Output the [x, y] coordinate of the center of the cell containing the given text.  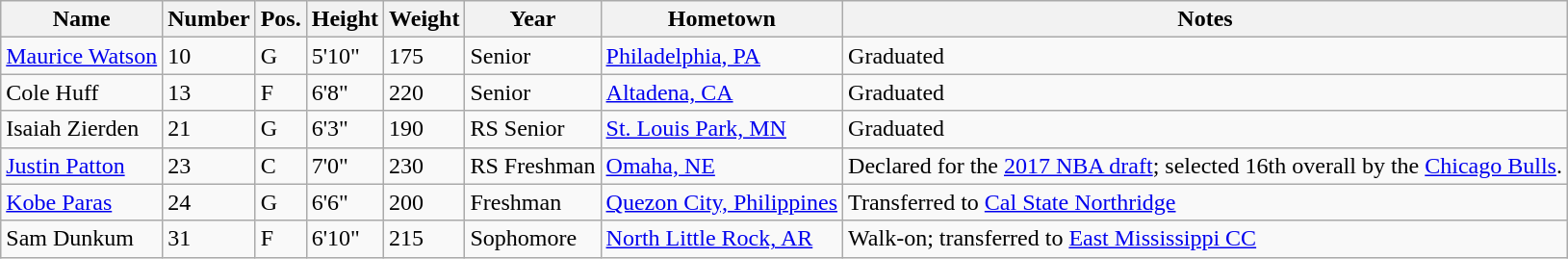
Freshman [533, 202]
215 [424, 239]
Declared for the 2017 NBA draft; selected 16th overall by the Chicago Bulls. [1205, 166]
Walk-on; transferred to East Mississippi CC [1205, 239]
Sam Dunkum [82, 239]
Cole Huff [82, 92]
Year [533, 19]
St. Louis Park, MN [722, 129]
C [281, 166]
Maurice Watson [82, 56]
Altadena, CA [722, 92]
Philadelphia, PA [722, 56]
6'8" [345, 92]
175 [424, 56]
Isaiah Zierden [82, 129]
23 [209, 166]
21 [209, 129]
6'6" [345, 202]
31 [209, 239]
6'10" [345, 239]
Omaha, NE [722, 166]
200 [424, 202]
Height [345, 19]
220 [424, 92]
7'0" [345, 166]
Kobe Paras [82, 202]
Transferred to Cal State Northridge [1205, 202]
RS Senior [533, 129]
Justin Patton [82, 166]
230 [424, 166]
North Little Rock, AR [722, 239]
6'3" [345, 129]
Name [82, 19]
5'10" [345, 56]
24 [209, 202]
Sophomore [533, 239]
Weight [424, 19]
Number [209, 19]
13 [209, 92]
190 [424, 129]
Quezon City, Philippines [722, 202]
10 [209, 56]
RS Freshman [533, 166]
Notes [1205, 19]
Pos. [281, 19]
Hometown [722, 19]
